Locate the cell with the specified text and output its (x, y) center coordinate. 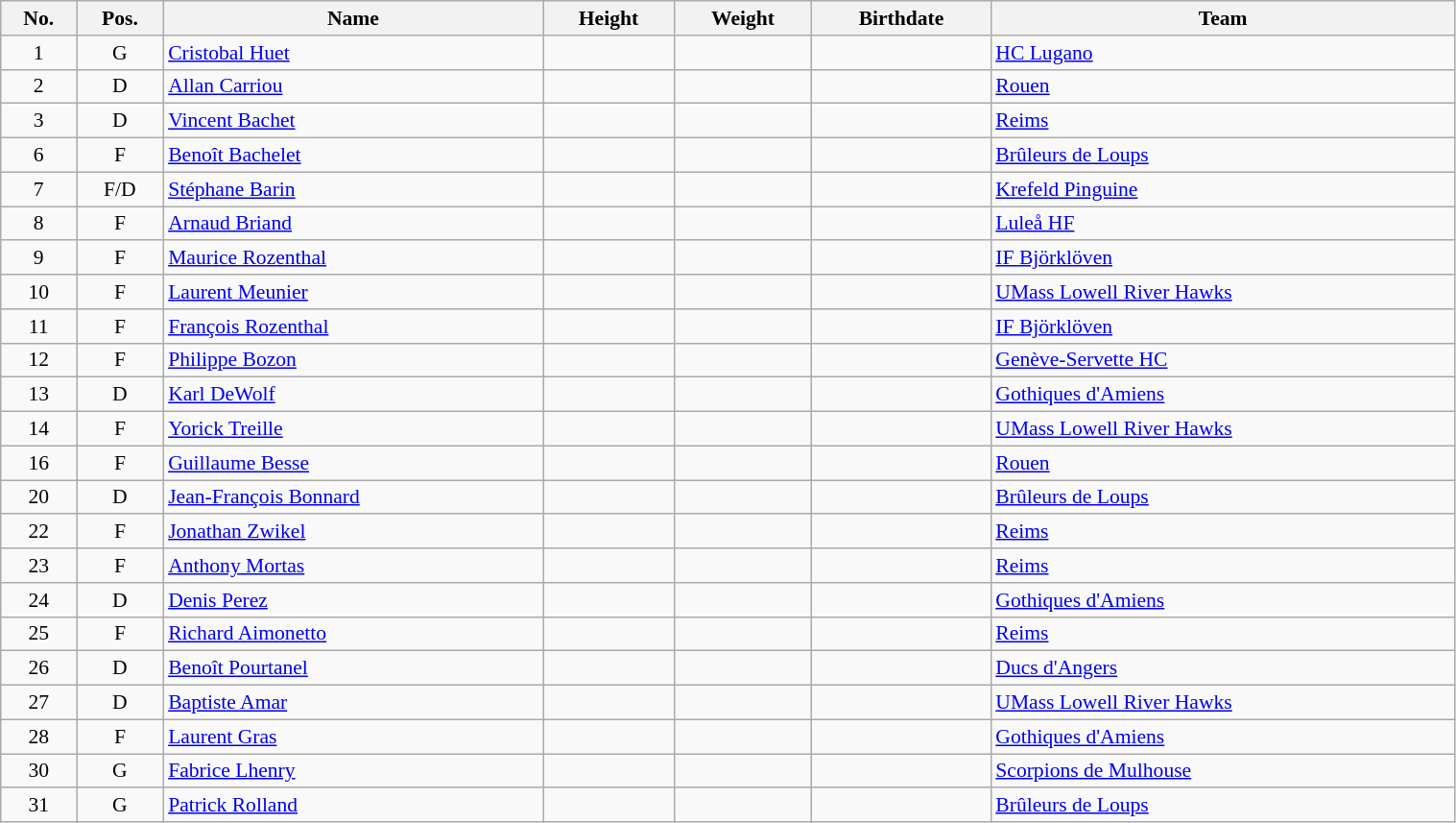
François Rozenthal (353, 327)
12 (38, 360)
Philippe Bozon (353, 360)
3 (38, 121)
Benoît Bachelet (353, 156)
22 (38, 532)
16 (38, 463)
Denis Perez (353, 600)
Stéphane Barin (353, 189)
Anthony Mortas (353, 566)
Arnaud Briand (353, 224)
Laurent Meunier (353, 292)
13 (38, 395)
HC Lugano (1223, 53)
7 (38, 189)
20 (38, 497)
9 (38, 258)
Karl DeWolf (353, 395)
26 (38, 668)
Baptiste Amar (353, 703)
Jean-François Bonnard (353, 497)
Laurent Gras (353, 737)
Vincent Bachet (353, 121)
Benoît Pourtanel (353, 668)
23 (38, 566)
Height (609, 18)
1 (38, 53)
Ducs d'Angers (1223, 668)
Weight (743, 18)
14 (38, 429)
25 (38, 634)
11 (38, 327)
Patrick Rolland (353, 806)
10 (38, 292)
Genève-Servette HC (1223, 360)
Yorick Treille (353, 429)
Name (353, 18)
24 (38, 600)
Scorpions de Mulhouse (1223, 771)
6 (38, 156)
No. (38, 18)
Team (1223, 18)
Maurice Rozenthal (353, 258)
28 (38, 737)
Guillaume Besse (353, 463)
F/D (120, 189)
8 (38, 224)
Cristobal Huet (353, 53)
Allan Carriou (353, 86)
31 (38, 806)
Pos. (120, 18)
Birthdate (901, 18)
30 (38, 771)
Fabrice Lhenry (353, 771)
2 (38, 86)
Richard Aimonetto (353, 634)
Luleå HF (1223, 224)
Jonathan Zwikel (353, 532)
27 (38, 703)
Krefeld Pinguine (1223, 189)
